Determine the (x, y) coordinate at the center of the cell enclosing the given text.  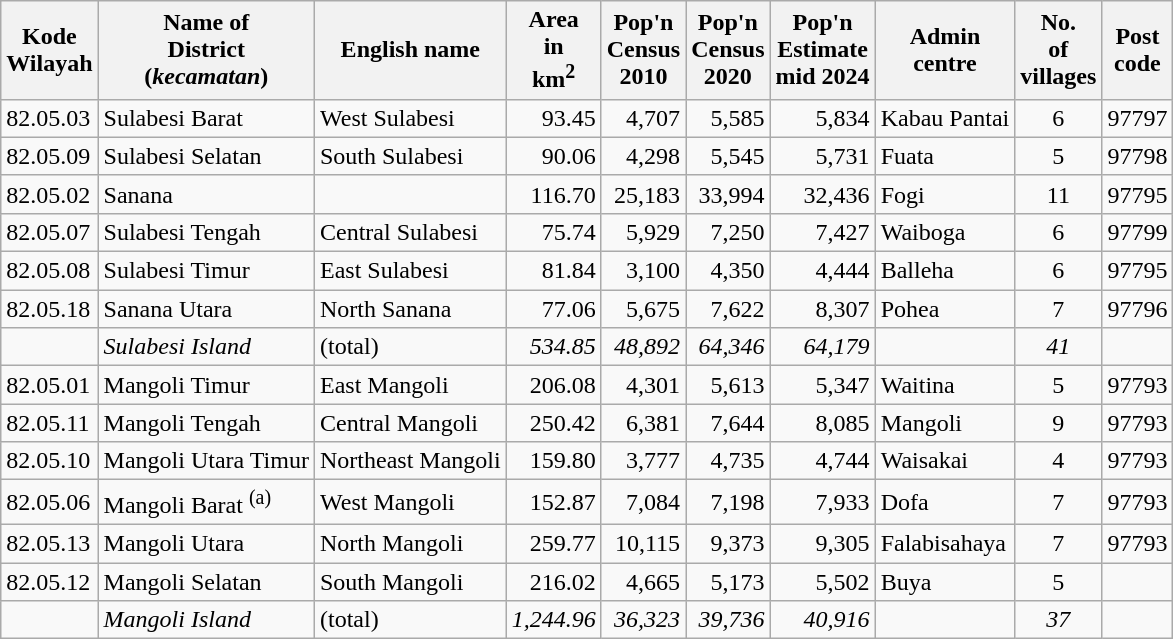
Waisakai (945, 461)
Central Mangoli (410, 423)
159.80 (554, 461)
4 (1058, 461)
7,198 (728, 502)
41 (1058, 347)
Waiboga (945, 232)
Balleha (945, 271)
5,834 (822, 118)
7,427 (822, 232)
250.42 (554, 423)
West Sulabesi (410, 118)
Waitina (945, 385)
216.02 (554, 582)
97797 (1138, 118)
7,622 (728, 309)
81.84 (554, 271)
82.05.13 (50, 543)
4,298 (643, 156)
82.05.06 (50, 502)
Sulabesi Island (206, 347)
82.05.08 (50, 271)
90.06 (554, 156)
64,179 (822, 347)
116.70 (554, 194)
4,707 (643, 118)
Northeast Mangoli (410, 461)
82.05.12 (50, 582)
33,994 (728, 194)
8,085 (822, 423)
259.77 (554, 543)
25,183 (643, 194)
40,916 (822, 620)
Name ofDistrict(kecamatan) (206, 50)
8,307 (822, 309)
4,301 (643, 385)
82.05.03 (50, 118)
48,892 (643, 347)
English name (410, 50)
East Sulabesi (410, 271)
No.of villages (1058, 50)
36,323 (643, 620)
93.45 (554, 118)
11 (1058, 194)
77.06 (554, 309)
5,675 (643, 309)
Postcode (1138, 50)
7,084 (643, 502)
4,350 (728, 271)
4,744 (822, 461)
5,173 (728, 582)
5,347 (822, 385)
Admin centre (945, 50)
6,381 (643, 423)
South Sulabesi (410, 156)
Kode Wilayah (50, 50)
152.87 (554, 502)
Buya (945, 582)
206.08 (554, 385)
10,115 (643, 543)
Mangoli (945, 423)
97796 (1138, 309)
7,250 (728, 232)
3,100 (643, 271)
5,585 (728, 118)
82.05.10 (50, 461)
7,644 (728, 423)
4,665 (643, 582)
Mangoli Timur (206, 385)
Kabau Pantai (945, 118)
82.05.11 (50, 423)
82.05.09 (50, 156)
9,373 (728, 543)
9,305 (822, 543)
1,244.96 (554, 620)
Sanana Utara (206, 309)
Sulabesi Tengah (206, 232)
North Sanana (410, 309)
32,436 (822, 194)
Pop'nCensus2020 (728, 50)
9 (1058, 423)
39,736 (728, 620)
Mangoli Utara Timur (206, 461)
7,933 (822, 502)
Sulabesi Barat (206, 118)
South Mangoli (410, 582)
Pop'nCensus2010 (643, 50)
82.05.02 (50, 194)
97798 (1138, 156)
Pop'nEstimatemid 2024 (822, 50)
4,444 (822, 271)
37 (1058, 620)
Mangoli Barat (a) (206, 502)
5,502 (822, 582)
East Mangoli (410, 385)
5,929 (643, 232)
Central Sulabesi (410, 232)
64,346 (728, 347)
82.05.01 (50, 385)
75.74 (554, 232)
Sulabesi Selatan (206, 156)
Mangoli Island (206, 620)
Sanana (206, 194)
97799 (1138, 232)
Fuata (945, 156)
82.05.18 (50, 309)
West Mangoli (410, 502)
Fogi (945, 194)
North Mangoli (410, 543)
4,735 (728, 461)
Area in km2 (554, 50)
Pohea (945, 309)
Mangoli Tengah (206, 423)
5,613 (728, 385)
534.85 (554, 347)
Sulabesi Timur (206, 271)
3,777 (643, 461)
Mangoli Selatan (206, 582)
Falabisahaya (945, 543)
5,545 (728, 156)
5,731 (822, 156)
Mangoli Utara (206, 543)
Dofa (945, 502)
82.05.07 (50, 232)
